Pinpoint the cell where the given text exists, returning its [x, y] midpoint coordinate. 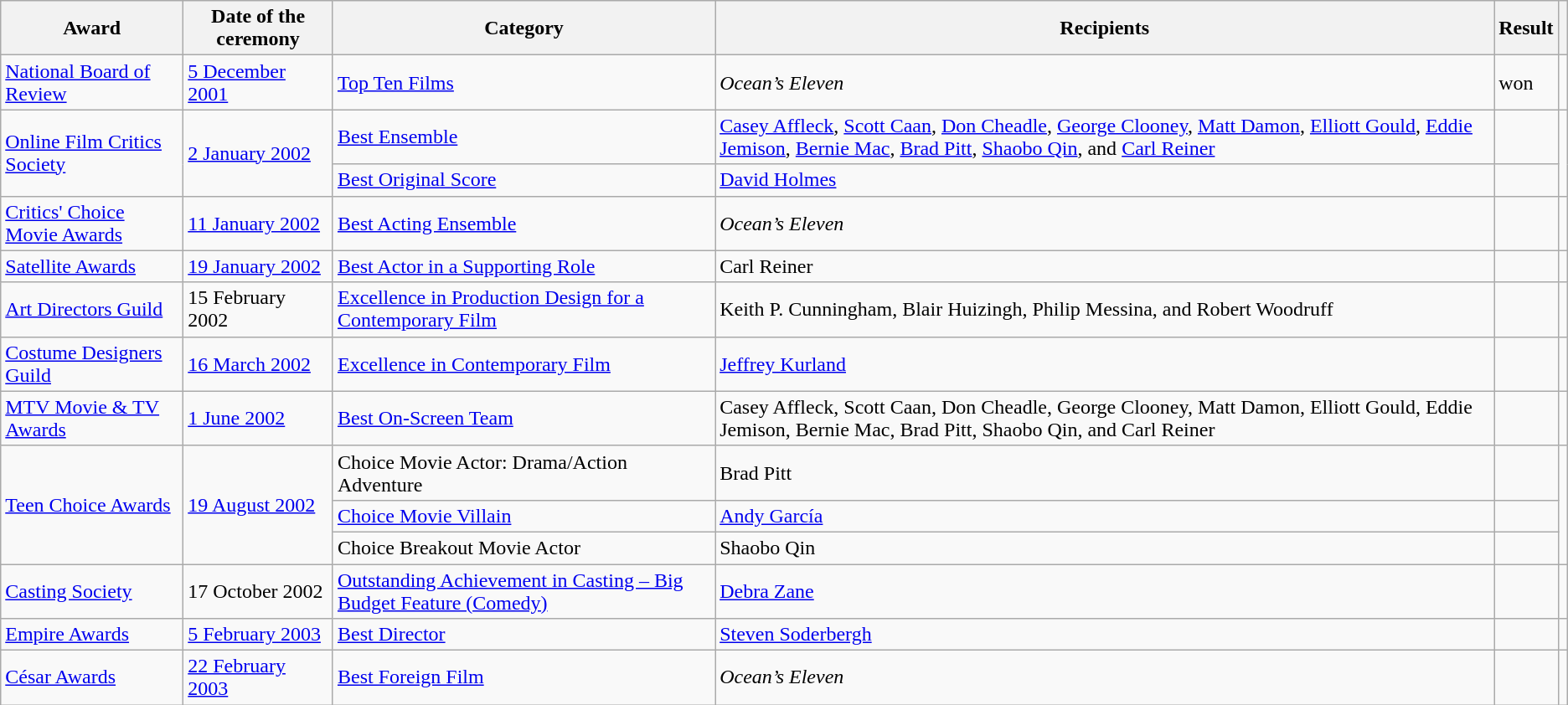
Empire Awards [92, 635]
1 June 2002 [258, 419]
Best Original Score [524, 180]
Award [92, 28]
15 February 2002 [258, 310]
Shaobo Qin [1105, 548]
Choice Movie Villain [524, 516]
Best Actor in a Supporting Role [524, 266]
5 February 2003 [258, 635]
Jeffrey Kurland [1105, 363]
Best Foreign Film [524, 678]
Choice Movie Actor: Drama/Action Adventure [524, 472]
Top Ten Films [524, 82]
Date of the ceremony [258, 28]
National Board of Review [92, 82]
David Holmes [1105, 180]
Choice Breakout Movie Actor [524, 548]
5 December 2001 [258, 82]
MTV Movie & TV Awards [92, 419]
19 August 2002 [258, 504]
16 March 2002 [258, 363]
Excellence in Production Design for a Contemporary Film [524, 310]
Carl Reiner [1105, 266]
Teen Choice Awards [92, 504]
Steven Soderbergh [1105, 635]
19 January 2002 [258, 266]
17 October 2002 [258, 591]
Excellence in Contemporary Film [524, 363]
Recipients [1105, 28]
Best Director [524, 635]
Satellite Awards [92, 266]
Result [1526, 28]
Art Directors Guild [92, 310]
Category [524, 28]
Debra Zane [1105, 591]
Casting Society [92, 591]
Critics' Choice Movie Awards [92, 223]
22 February 2003 [258, 678]
Best Ensemble [524, 137]
11 January 2002 [258, 223]
Best On-Screen Team [524, 419]
Online Film Critics Society [92, 152]
Keith P. Cunningham, Blair Huizingh, Philip Messina, and Robert Woodruff [1105, 310]
César Awards [92, 678]
Costume Designers Guild [92, 363]
Brad Pitt [1105, 472]
Best Acting Ensemble [524, 223]
2 January 2002 [258, 152]
won [1526, 82]
Outstanding Achievement in Casting – Big Budget Feature (Comedy) [524, 591]
Andy García [1105, 516]
